Identify which cell holds the provided text, then report its (x, y) central coordinate. 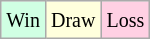
Draw (72, 20)
Loss (126, 20)
Win (24, 20)
